Identify which cell holds the provided text, then report its (X, Y) central coordinate. 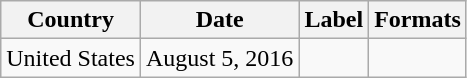
United States (71, 58)
August 5, 2016 (219, 58)
Formats (418, 20)
Label (334, 20)
Date (219, 20)
Country (71, 20)
